Find where the given text appears and provide that cell's center as (x, y) coordinate. 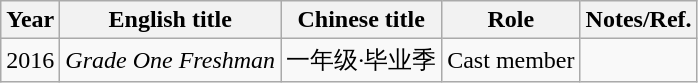
English title (170, 20)
Grade One Freshman (170, 60)
Chinese title (362, 20)
Notes/Ref. (638, 20)
一年级·毕业季 (362, 60)
Year (30, 20)
Role (511, 20)
2016 (30, 60)
Cast member (511, 60)
